Capture the cell that displays the provided text and extract its (X, Y) central coordinate. 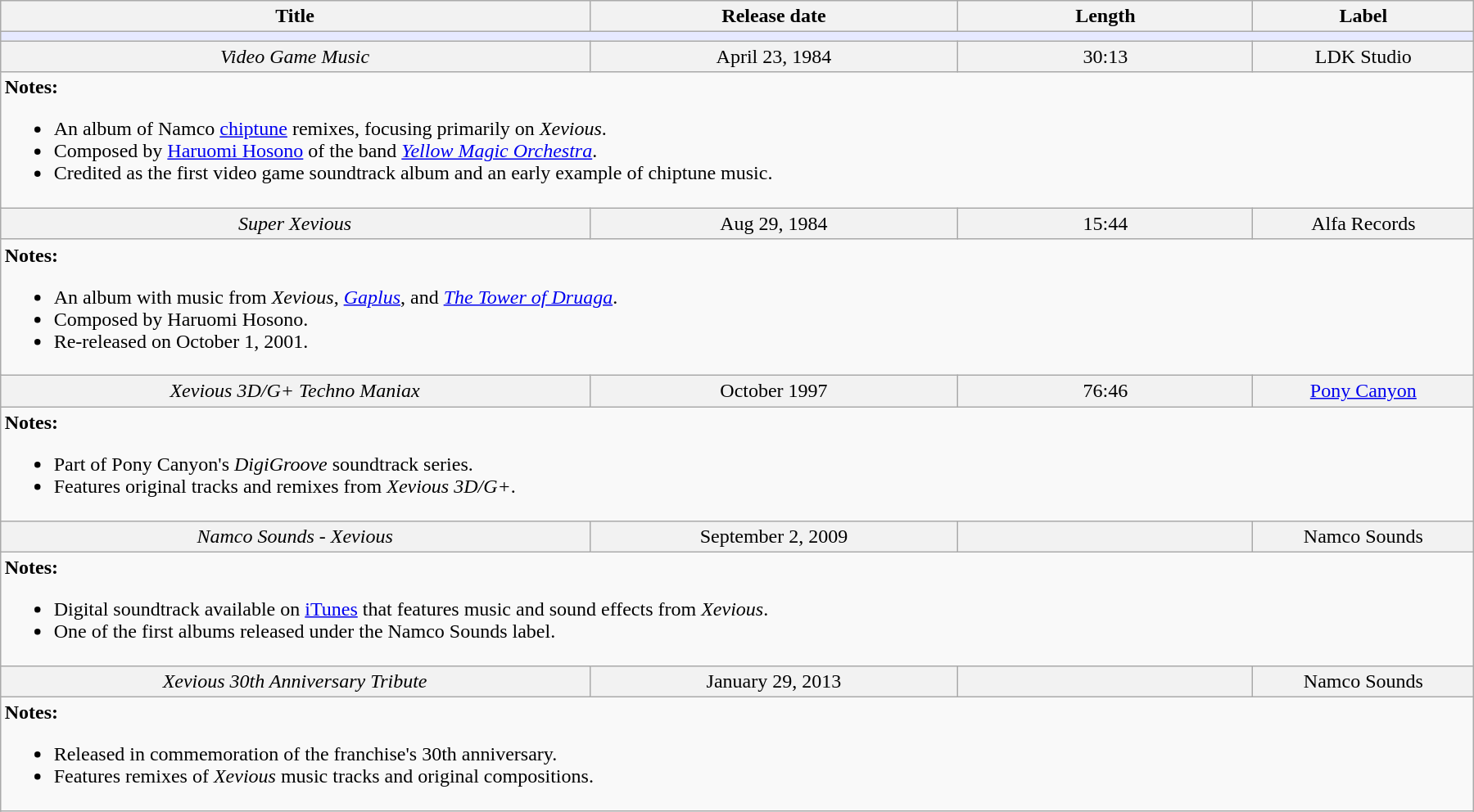
Notes:Released in commemoration of the franchise's 30th anniversary.Features remixes of Xevious music tracks and original compositions. (737, 753)
Aug 29, 1984 (774, 223)
October 1997 (774, 391)
April 23, 1984 (774, 56)
Notes:Part of Pony Canyon's DigiGroove soundtrack series.Features original tracks and remixes from Xevious 3D/G+. (737, 463)
30:13 (1105, 56)
Length (1105, 16)
Super Xevious (295, 223)
January 29, 2013 (774, 681)
Pony Canyon (1363, 391)
Alfa Records (1363, 223)
Label (1363, 16)
Release date (774, 16)
September 2, 2009 (774, 536)
Video Game Music (295, 56)
Xevious 3D/G+ Techno Maniax (295, 391)
LDK Studio (1363, 56)
Notes:An album with music from Xevious, Gaplus, and The Tower of Druaga.Composed by Haruomi Hosono.Re-released on October 1, 2001. (737, 307)
Title (295, 16)
15:44 (1105, 223)
Namco Sounds - Xevious (295, 536)
Xevious 30th Anniversary Tribute (295, 681)
76:46 (1105, 391)
